From the cell containing the given text, extract its center point as [x, y] coordinate. 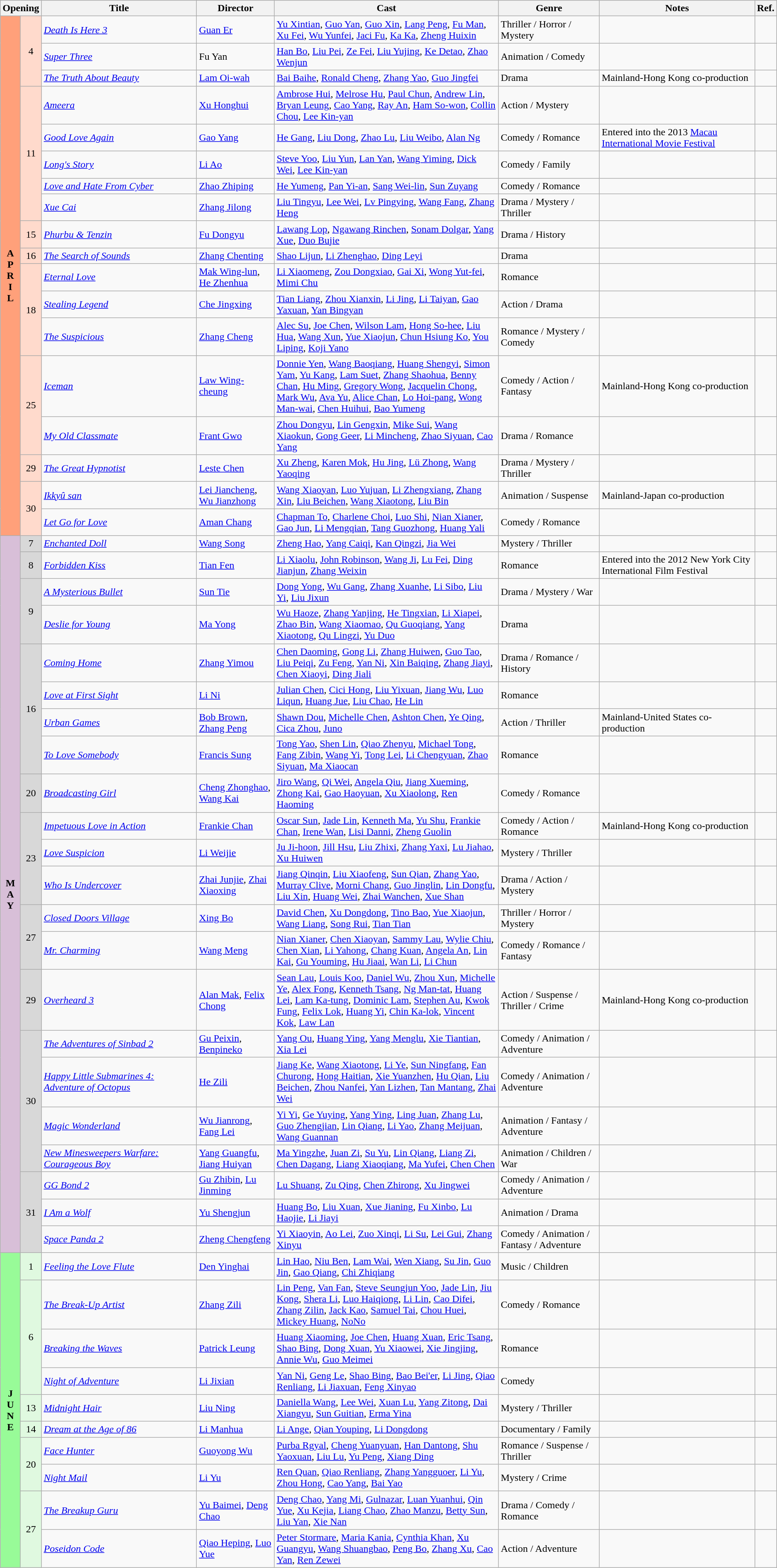
The Suspicious [119, 337]
Death Is Here 3 [119, 30]
Director [236, 8]
Han Bo, Liu Pei, Ze Fei, Liu Yujing, Ke Detao, Zhao Wenjun [386, 56]
The Breakup Guru [119, 1510]
Zhang Zili [236, 1305]
Tian Liang, Zhou Xianxin, Li Jing, Li Taiyan, Gao Yaxuan, Yan Bingyan [386, 304]
Face Hunter [119, 1451]
Action / Drama [549, 304]
Ambrose Hui, Melrose Hu, Paul Chun, Andrew Lin, Bryan Leung, Cao Yang, Ray An, Ham So-won, Collin Chou, Lee Kin-yan [386, 105]
Jiang Qinqin, Liu Xiaofeng, Sun Qian, Zhang Yao, Murray Clive, Morni Chang, Guo Jinglin, Lin Dongfu, Liu Xin, Huang Wei, Zhai Wanchen, Xue Shan [386, 885]
9 [31, 611]
Breaking the Waves [119, 1348]
Coming Home [119, 663]
Guoyong Wu [236, 1451]
Impetuous Love in Action [119, 826]
Mainland-United States co-production [677, 722]
Ref. [765, 8]
The Break-Up Artist [119, 1305]
Documentary / Family [549, 1429]
Julian Chen, Cici Hong, Liu Yixuan, Jiang Wu, Luo Liqun, Huang Jue, Liu Chao, He Lin [386, 695]
The Search of Sounds [119, 256]
Li Xiaomeng, Zou Dongxiao, Gai Xi, Wong Yut-fei, Mimi Chu [386, 277]
I Am a Wolf [119, 1212]
18 [31, 310]
Gu Peixin, Benpineko [236, 1044]
Purba Rgyal, Cheng Yuanyuan, Han Dantong, Shu Yaoxuan, Liu Lu, Yu Peng, Xiang Ding [386, 1451]
Yang Guangfu, Jiang Huiyan [236, 1158]
Fu Dongyu [236, 234]
Guan Er [236, 30]
Tong Yao, Shen Lin, Qiao Zhenyu, Michael Tong, Fang Zibin, Wang Yi, Tong Lei, Li Chengyuan, Zhao Siyuan, Ma Xiaocan [386, 755]
Aman Chang [236, 522]
Long's Story [119, 164]
Leste Chen [236, 468]
Patrick Leung [236, 1348]
31 [31, 1212]
Lei Jiancheng, Wu Jianzhong [236, 495]
Xu Honghui [236, 105]
Xing Bo [236, 918]
Comedy / Romance / Fantasy [549, 951]
Li Yu [236, 1478]
8 [31, 565]
Space Panda 2 [119, 1239]
Broadcasting Girl [119, 793]
Music / Children [549, 1266]
Closed Doors Village [119, 918]
Cast [386, 8]
Lawang Lop, Ngawang Rinchen, Sonam Dolgar, Yang Xue, Duo Bujie [386, 234]
Action / Suspense / Thriller / Crime [549, 1000]
APRIL [11, 276]
Xu Zheng, Karen Mok, Hu Jing, Lü Zhong, Wang Yaoqing [386, 468]
Wu Haoze, Zhang Yanjing, He Tingxian, Li Xiapei, Zhao Bin, Wang Xiaomao, Qu Guoqiang, Yang Xiaotong, Qu Lingzi, Yu Duo [386, 624]
Zhang Jilong [236, 207]
Li Jixian [236, 1381]
Mainland-Japan co-production [677, 495]
Yu Baimei, Deng Chao [236, 1510]
Shao Lijun, Li Zhenghao, Ding Leyi [386, 256]
Alec Su, Joe Chen, Wilson Lam, Hong So-hee, Liu Hua, Wang Xun, Yue Xiaojun, Chun Hsiung Ko, You Liping, Koji Yano [386, 337]
Comedy / Action / Romance [549, 826]
Happy Little Submarines 4: Adventure of Octopus [119, 1082]
Alan Mak, Felix Chong [236, 1000]
Comedy / Family [549, 164]
Genre [549, 8]
Wang Song [236, 544]
11 [31, 154]
Zhang Yimou [236, 663]
Liu Ning [236, 1408]
Love Suspicion [119, 853]
David Chen, Xu Dongdong, Tino Bao, Yue Xiaojun, Wang Liang, Song Rui, Tian Tian [386, 918]
Zhao Zhiping [236, 186]
Yan Ni, Geng Le, Shao Bing, Bao Bei'er, Li Jing, Qiao Renliang, Li Jiaxuan, Feng Xinyao [386, 1381]
Fu Yan [236, 56]
4 [31, 51]
Li Xiaolu, John Robinson, Wang Ji, Lu Fei, Ding Jianjun, Zhang Weixin [386, 565]
Drama / Comedy / Romance [549, 1510]
Steve Yoo, Liu Yun, Lan Yan, Wang Yiming, Dick Wei, Lee Kin-yan [386, 164]
Comedy / Action / Fantasy [549, 386]
Ikkyû san [119, 495]
Gao Yang [236, 138]
The Adventures of Sinbad 2 [119, 1044]
Lin Hao, Niu Ben, Lam Wai, Wen Xiang, Su Jin, Guo Jin, Gao Qiang, Chi Zhiqiang [386, 1266]
He Zili [236, 1082]
New Minesweepers Warfare: Courageous Boy [119, 1158]
Qiao Heping, Luo Yue [236, 1548]
Animation / Drama [549, 1212]
Zhou Dongyu, Lin Gengxin, Mike Sui, Wang Xiaokun, Gong Geer, Li Mincheng, Zhao Siyuan, Cao Yang [386, 436]
1 [31, 1266]
Drama / Action / Mystery [549, 885]
14 [31, 1429]
GG Bond 2 [119, 1185]
Li Ni [236, 695]
Zhang Cheng [236, 337]
Iceman [119, 386]
Midnight Hair [119, 1408]
Zheng Hao, Yang Caiqi, Kan Qingzi, Jia Wei [386, 544]
15 [31, 234]
Gu Zhibin, Lu Jinming [236, 1185]
Huang Bo, Liu Xuan, Xue Jianing, Fu Xinbo, Lu Haojie, Li Jiayi [386, 1212]
Zhang Chenting [236, 256]
Oscar Sun, Jade Lin, Kenneth Ma, Yu Shu, Frankie Chan, Irene Wan, Lisi Danni, Zheng Guolin [386, 826]
Dong Yong, Wu Gang, Zhang Xuanhe, Li Sibo, Liu Yi, Liu Jixun [386, 592]
Daniella Wang, Lee Wei, Xuan Lu, Yang Zitong, Dai Xiangyu, Sun Guitian, Erma Yina [386, 1408]
Li Manhua [236, 1429]
Action / Mystery [549, 105]
Night of Adventure [119, 1381]
Entered into the 2012 New York City International Film Festival [677, 565]
Let Go for Love [119, 522]
Tian Fen [236, 565]
Frant Gwo [236, 436]
Li Ao [236, 164]
Romance / Suspense / Thriller [549, 1451]
Notes [677, 8]
Action / Adventure [549, 1548]
Ren Quan, Qiao Renliang, Zhang Yangguoer, Li Yu, Zhou Hong, Cao Yang, Bai Yao [386, 1478]
Wang Meng [236, 951]
Shawn Dou, Michelle Chen, Ashton Chen, Ye Qing, Cica Zhou, Juno [386, 722]
Stealing Legend [119, 304]
Eternal Love [119, 277]
Drama / History [549, 234]
Li Weijie [236, 853]
Forbidden Kiss [119, 565]
Bai Baihe, Ronald Cheng, Zhang Yao, Guo Jingfei [386, 78]
Chen Daoming, Gong Li, Zhang Huiwen, Guo Tao, Liu Peiqi, Zu Feng, Yan Ni, Xin Baiqing, Zhang Jiayi, Chen Xiaoyi, Ding Jiali [386, 663]
Romance / Mystery / Comedy [549, 337]
Liu Tingyu, Lee Wei, Lv Pingying, Wang Fang, Zhang Heng [386, 207]
Urban Games [119, 722]
My Old Classmate [119, 436]
Animation / Suspense [549, 495]
Opening [21, 8]
Lu Shuang, Zu Qing, Chen Zhirong, Xu Jingwei [386, 1185]
Ameera [119, 105]
He Gang, Liu Dong, Zhao Lu, Liu Weibo, Alan Ng [386, 138]
Wang Xiaoyan, Luo Yujuan, Li Zhengxiang, Zhang Xin, Liu Beichen, Wang Xiaotong, Liu Bin [386, 495]
Che Jingxing [236, 304]
Sun Tie [236, 592]
6 [31, 1337]
Mak Wing-lun, He Zhenhua [236, 277]
The Truth About Beauty [119, 78]
The Great Hypnotist [119, 468]
JUNE [11, 1410]
Bob Brown, Zhang Peng [236, 722]
Night Mail [119, 1478]
Action / Thriller [549, 722]
He Yumeng, Pan Yi-an, Sang Wei-lin, Sun Zuyang [386, 186]
Lam Oi-wah [236, 78]
23 [31, 858]
Xue Cai [119, 207]
Mystery / Crime [549, 1478]
Yu Xintian, Guo Yan, Guo Xin, Lang Peng, Fu Man, Xu Fei, Wu Yunfei, Jaci Fu, Ka Ka, Zheng Huixin [386, 30]
Entered into the 2013 Macau International Movie Festival [677, 138]
Den Yinghai [236, 1266]
Drama / Mystery / War [549, 592]
25 [31, 405]
Cheng Zhonghao, Wang Kai [236, 793]
Animation / Children / War [549, 1158]
Nian Xianer, Chen Xiaoyan, Sammy Lau, Wylie Chiu, Chen Xian, Li Yahong, Chang Kuan, Angela An, Lin Kai, Gu Youming, Hu Jiaai, Wan Li, Li Chun [386, 951]
Zhai Junjie, Zhai Xiaoxing [236, 885]
To Love Somebody [119, 755]
7 [31, 544]
Yi Xiaoyin, Ao Lei, Zuo Xinqi, Li Su, Lei Gui, Zhang Xinyu [386, 1239]
Who Is Undercover [119, 885]
Ju Ji-hoon, Jill Hsu, Liu Zhixi, Zhang Yaxi, Lu Jiahao, Xu Huiwen [386, 853]
Animation / Comedy [549, 56]
Law Wing-cheung [236, 386]
Super Three [119, 56]
Drama / Romance / History [549, 663]
Li Ange, Qian Youping, Li Dongdong [386, 1429]
Drama / Romance [549, 436]
Dream at the Age of 86 [119, 1429]
Ma Yong [236, 624]
13 [31, 1408]
Deng Chao, Yang Mi, Gulnazar, Luan Yuanhui, Qin Yue, Xu Kejia, Liang Chao, Zhao Manzu, Betty Sun, Liu Yan, Xie Nan [386, 1510]
Chapman To, Charlene Choi, Luo Shi, Nian Xianer, Gao Jun, Li Mengqian, Tang Guozhong, Huang Yali [386, 522]
Love at First Sight [119, 695]
Peter Stormare, Maria Kania, Cynthia Khan, Xu Guangyu, Wang Shuangbao, Peng Bo, Zhang Xu, Cao Yan, Ren Zewei [386, 1548]
Frankie Chan [236, 826]
Jiro Wang, Qi Wei, Angela Qiu, Jiang Xueming, Zhong Kai, Gao Haoyuan, Xu Xiaolong, Ren Haoming [386, 793]
MAY [11, 894]
Overheard 3 [119, 1000]
Magic Wonderland [119, 1126]
Huang Xiaoming, Joe Chen, Huang Xuan, Eric Tsang, Shao Bing, Dong Xuan, Yu Xiaowei, Xie Jingjing, Annie Wu, Guo Meimei [386, 1348]
Zheng Chengfeng [236, 1239]
A Mysterious Bullet [119, 592]
Francis Sung [236, 755]
Good Love Again [119, 138]
Phurbu & Tenzin [119, 234]
Comedy / Animation / Fantasy / Adventure [549, 1239]
Yang Ou, Huang Ying, Yang Menglu, Xie Tiantian, Xia Lei [386, 1044]
Yi Yi, Ge Yuying, Yang Ying, Ling Juan, Zhang Lu, Guo Zhengjian, Lin Qiang, Li Yao, Zhang Meijuan, Wang Guannan [386, 1126]
Wu Jianrong, Fang Lei [236, 1126]
Yu Shengjun [236, 1212]
Poseidon Code [119, 1548]
Ma Yingzhe, Juan Zi, Su Yu, Lin Qiang, Liang Zi, Chen Dagang, Liang Xiaoqiang, Ma Yufei, Chen Chen [386, 1158]
Comedy [549, 1381]
Love and Hate From Cyber [119, 186]
Mr. Charming [119, 951]
Deslie for Young [119, 624]
Enchanted Doll [119, 544]
Animation / Fantasy / Adventure [549, 1126]
Title [119, 8]
Feeling the Love Flute [119, 1266]
